Output the [x, y] coordinate of the center of the cell containing the given text.  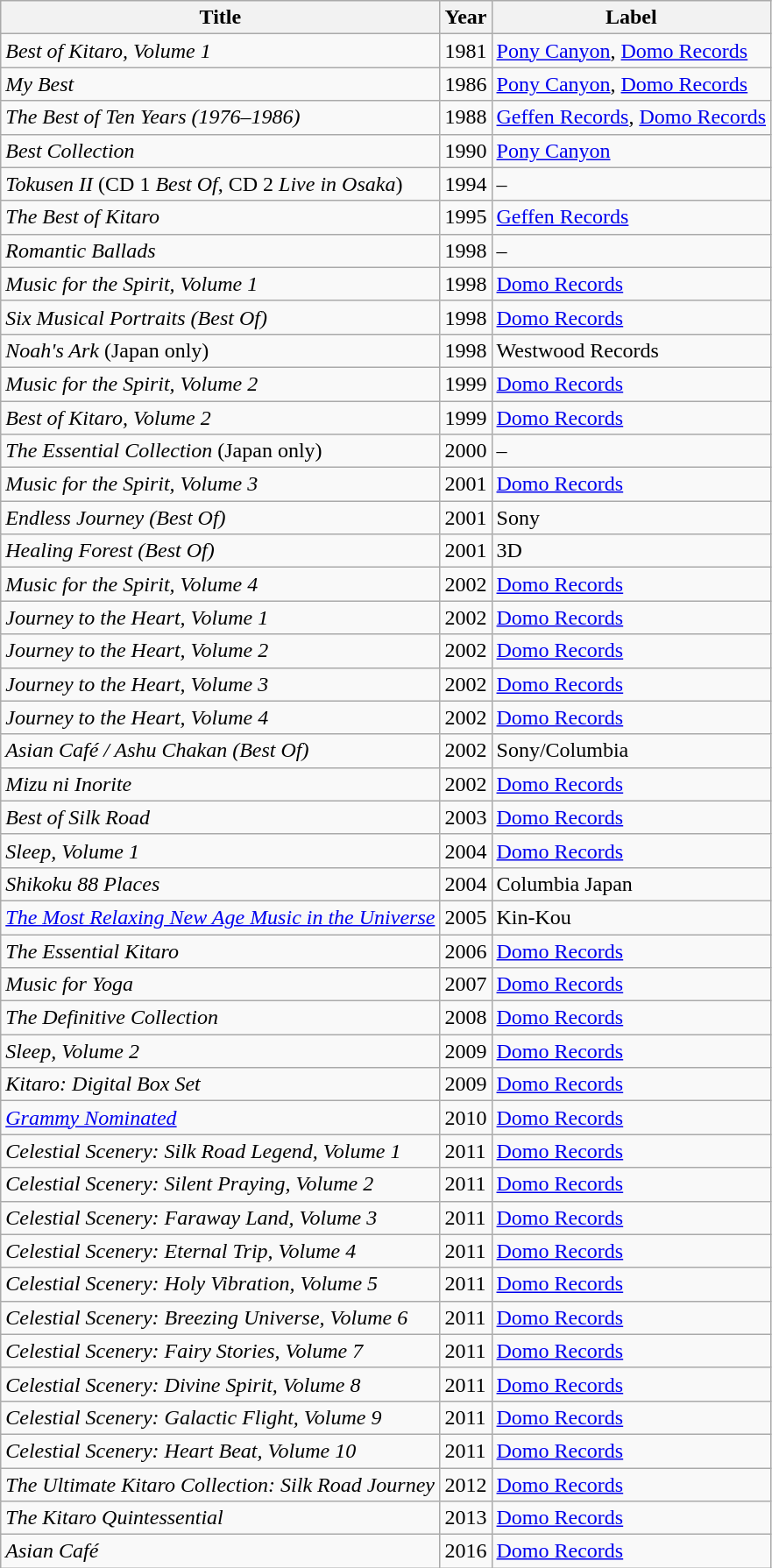
1995 [466, 217]
Celestial Scenery: Faraway Land, Volume 3 [221, 1218]
Year [466, 18]
2010 [466, 1118]
Romantic Ballads [221, 251]
Celestial Scenery: Fairy Stories, Volume 7 [221, 1351]
The Most Relaxing New Age Music in the Universe [221, 917]
The Best of Ten Years (1976–1986) [221, 117]
2016 [466, 1551]
Journey to the Heart, Volume 3 [221, 684]
1990 [466, 151]
The Ultimate Kitaro Collection: Silk Road Journey [221, 1485]
2005 [466, 917]
Asian Café [221, 1551]
2013 [466, 1518]
2007 [466, 985]
Tokusen II (CD 1 Best Of, CD 2 Live in Osaka) [221, 184]
Title [221, 18]
My Best [221, 84]
Best of Silk Road [221, 817]
The Best of Kitaro [221, 217]
Healing Forest (Best Of) [221, 551]
Sony/Columbia [631, 751]
Best of Kitaro, Volume 1 [221, 51]
Mizu ni Inorite [221, 784]
Geffen Records [631, 217]
Sleep, Volume 1 [221, 851]
Geffen Records, Domo Records [631, 117]
Music for the Spirit, Volume 3 [221, 484]
Celestial Scenery: Heart Beat, Volume 10 [221, 1451]
Westwood Records [631, 350]
Sleep, Volume 2 [221, 1051]
Endless Journey (Best Of) [221, 518]
Sony [631, 518]
1981 [466, 51]
Noah's Ark (Japan only) [221, 350]
The Essential Kitaro [221, 950]
Shikoku 88 Places [221, 884]
Celestial Scenery: Eternal Trip, Volume 4 [221, 1251]
Kin-Kou [631, 917]
Kitaro: Digital Box Set [221, 1084]
Celestial Scenery: Silent Praying, Volume 2 [221, 1184]
Grammy Nominated [221, 1118]
3D [631, 551]
Celestial Scenery: Galactic Flight, Volume 9 [221, 1417]
Six Musical Portraits (Best Of) [221, 317]
Asian Café / Ashu Chakan (Best Of) [221, 751]
Music for the Spirit, Volume 1 [221, 284]
Celestial Scenery: Silk Road Legend, Volume 1 [221, 1151]
Journey to the Heart, Volume 1 [221, 618]
Journey to the Heart, Volume 4 [221, 717]
Pony Canyon [631, 151]
1994 [466, 184]
Best Collection [221, 151]
2006 [466, 950]
1988 [466, 117]
Celestial Scenery: Holy Vibration, Volume 5 [221, 1284]
Columbia Japan [631, 884]
2008 [466, 1018]
Celestial Scenery: Divine Spirit, Volume 8 [221, 1384]
1986 [466, 84]
Label [631, 18]
Best of Kitaro, Volume 2 [221, 418]
The Definitive Collection [221, 1018]
2000 [466, 451]
Music for the Spirit, Volume 2 [221, 384]
2003 [466, 817]
Music for the Spirit, Volume 4 [221, 584]
2012 [466, 1485]
The Essential Collection (Japan only) [221, 451]
Celestial Scenery: Breezing Universe, Volume 6 [221, 1317]
The Kitaro Quintessential [221, 1518]
Music for Yoga [221, 985]
Journey to the Heart, Volume 2 [221, 651]
